Return the (X, Y) coordinate for the center point of the cell that contains the specified text.  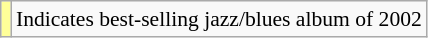
Indicates best-selling jazz/blues album of 2002 (219, 19)
